Scan for the cell matching the given text and deliver its (X, Y) coordinate at center. 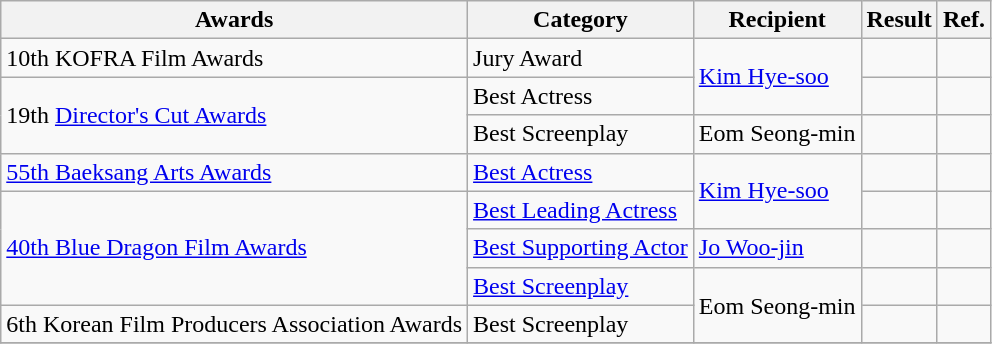
6th Korean Film Producers Association Awards (234, 324)
Jury Award (581, 58)
40th Blue Dragon Film Awards (234, 248)
55th Baeksang Arts Awards (234, 172)
Result (899, 20)
Ref. (964, 20)
Category (581, 20)
Jo Woo-jin (777, 248)
Best Leading Actress (581, 210)
19th Director's Cut Awards (234, 115)
Recipient (777, 20)
10th KOFRA Film Awards (234, 58)
Awards (234, 20)
Best Supporting Actor (581, 248)
